For the text-containing cell, return its midpoint in [X, Y] coordinate format. 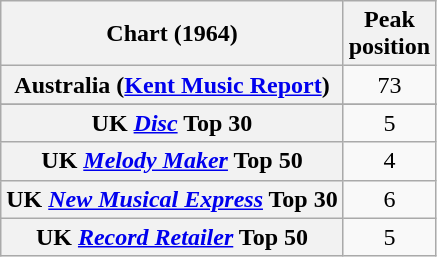
Chart (1964) [172, 34]
UK Disc Top 30 [172, 123]
73 [389, 85]
6 [389, 199]
4 [389, 161]
Peakposition [389, 34]
UK Melody Maker Top 50 [172, 161]
UK New Musical Express Top 30 [172, 199]
UK Record Retailer Top 50 [172, 237]
Australia (Kent Music Report) [172, 85]
